Locate the cell with the specified text and output its [X, Y] center coordinate. 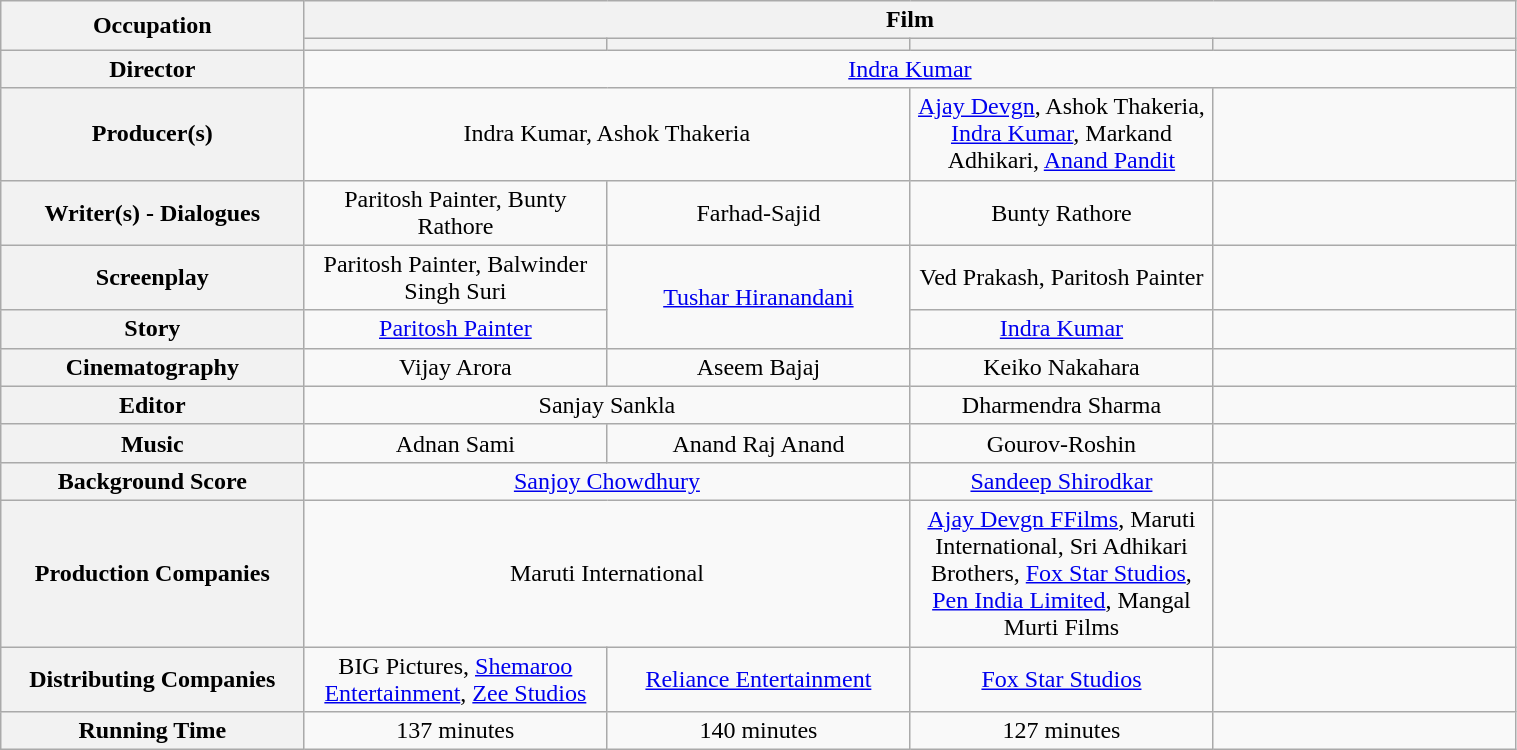
Sanjay Sankla [607, 405]
Vijay Arora [456, 367]
Paritosh Painter, Balwinder Singh Suri [456, 278]
Editor [152, 405]
Background Score [152, 481]
Fox Star Studios [1062, 678]
Keiko Nakahara [1062, 367]
137 minutes [456, 731]
Paritosh Painter, Bunty Rathore [456, 212]
Gourov-Roshin [1062, 443]
Reliance Entertainment [758, 678]
Dharmendra Sharma [1062, 405]
Director [152, 69]
Running Time [152, 731]
Ved Prakash, Paritosh Painter [1062, 278]
Bunty Rathore [1062, 212]
Ajay Devgn, Ashok Thakeria, Indra Kumar, Markand Adhikari, Anand Pandit [1062, 134]
Film [910, 20]
Indra Kumar, Ashok Thakeria [607, 134]
Story [152, 329]
Writer(s) - Dialogues [152, 212]
BIG Pictures, Shemaroo Entertainment, Zee Studios [456, 678]
Sanjoy Chowdhury [607, 481]
Occupation [152, 26]
Music [152, 443]
Farhad-Sajid [758, 212]
Maruti International [607, 573]
Producer(s) [152, 134]
Aseem Bajaj [758, 367]
Anand Raj Anand [758, 443]
Screenplay [152, 278]
Production Companies [152, 573]
Paritosh Painter [456, 329]
Tushar Hiranandani [758, 296]
Distributing Companies [152, 678]
Adnan Sami [456, 443]
127 minutes [1062, 731]
Cinematography [152, 367]
140 minutes [758, 731]
Ajay Devgn FFilms, Maruti International, Sri Adhikari Brothers, Fox Star Studios, Pen India Limited, Mangal Murti Films [1062, 573]
Sandeep Shirodkar [1062, 481]
